Search for the cell housing the specified text and yield its (x, y) center coordinate. 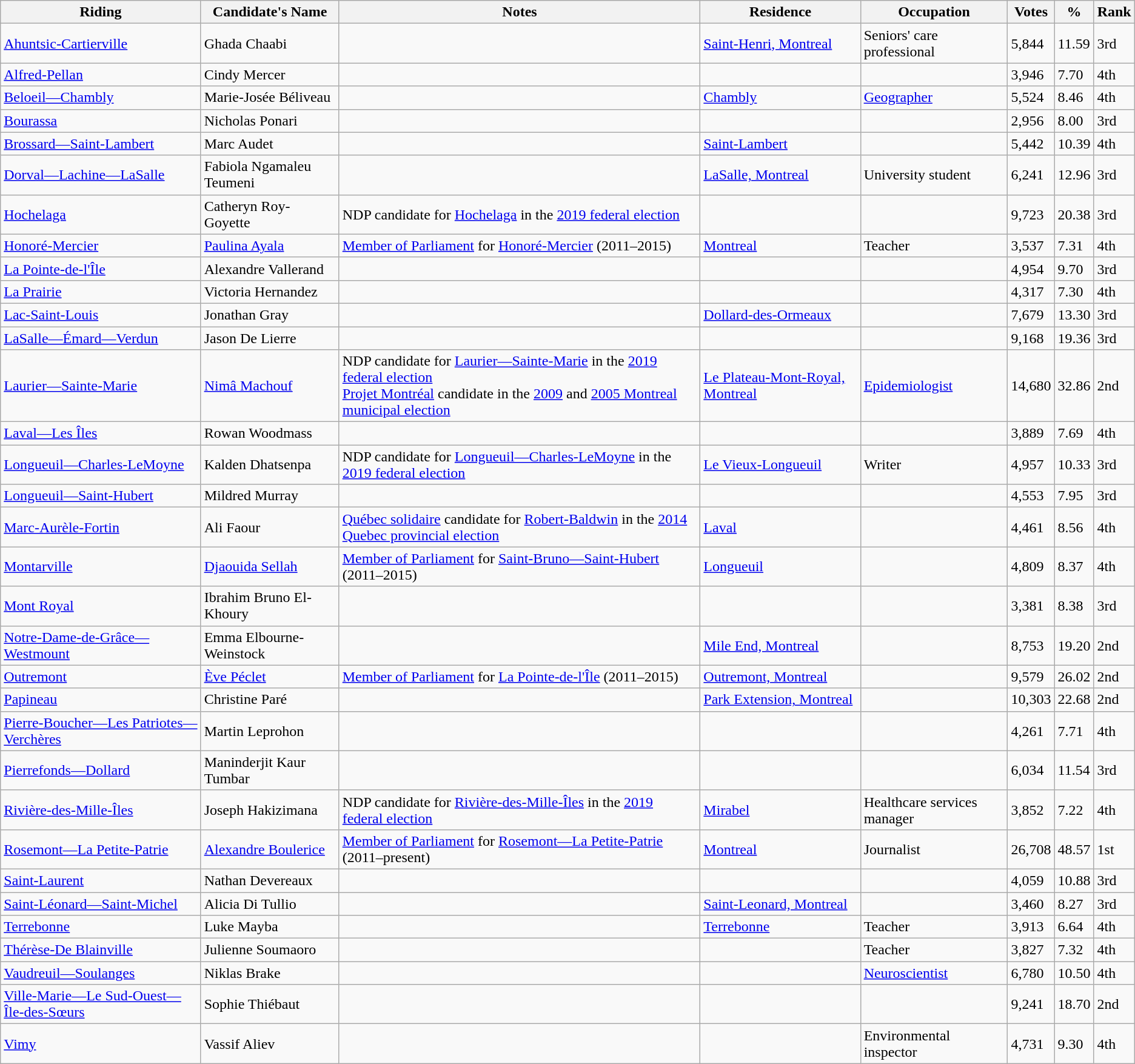
Outremont, Montreal (780, 677)
Saint-Leonard, Montreal (780, 904)
32.86 (1074, 386)
Marie-Josée Béliveau (270, 98)
NDP candidate for Hochelaga in the 2019 federal election (520, 215)
Saint-Léonard—Saint-Michel (101, 904)
3,381 (1031, 606)
Sophie Thiébaut (270, 1004)
7.31 (1074, 246)
% (1074, 12)
7.95 (1074, 496)
3,460 (1031, 904)
4,553 (1031, 496)
10.33 (1074, 464)
6,034 (1031, 770)
5,524 (1031, 98)
Saint-Lambert (780, 144)
Vaudreuil—Soulanges (101, 973)
10.39 (1074, 144)
7.32 (1074, 950)
Hochelaga (101, 215)
Niklas Brake (270, 973)
Québec solidaire candidate for Robert-Baldwin in the 2014 Quebec provincial election (520, 527)
13.30 (1074, 315)
4,957 (1031, 464)
Alicia Di Tullio (270, 904)
Ève Péclet (270, 677)
Alexandre Boulerice (270, 849)
8.37 (1074, 566)
Residence (780, 12)
19.36 (1074, 338)
Ville-Marie—Le Sud-Ouest—Île-des-Sœurs (101, 1004)
Jason De Lierre (270, 338)
9.30 (1074, 1044)
2,956 (1031, 121)
Montarville (101, 566)
19.20 (1074, 645)
Ibrahim Bruno El-Khoury (270, 606)
Ghada Chaabi (270, 44)
Emma Elbourne-Weinstock (270, 645)
Mile End, Montreal (780, 645)
Bourassa (101, 121)
Joseph Hakizimana (270, 810)
7.30 (1074, 292)
8.00 (1074, 121)
4,809 (1031, 566)
Martin Leprohon (270, 731)
Nimâ Machouf (270, 386)
Riding (101, 12)
Papineau (101, 700)
4,059 (1031, 880)
Alexandre Vallerand (270, 269)
Le Plateau-Mont-Royal, Montreal (780, 386)
NDP candidate for Rivière-des-Mille-Îles in the 2019 federal election (520, 810)
Epidemiologist (934, 386)
Pierre-Boucher—Les Patriotes—Verchères (101, 731)
Longueuil—Charles-LeMoyne (101, 464)
4,731 (1031, 1044)
3,537 (1031, 246)
Thérèse-De Blainville (101, 950)
Laval—Les Îles (101, 433)
Member of Parliament for Honoré-Mercier (2011–2015) (520, 246)
6,241 (1031, 175)
11.54 (1074, 770)
Environmental inspector (934, 1044)
Jonathan Gray (270, 315)
3,946 (1031, 75)
Le Vieux-Longueuil (780, 464)
Seniors' care professional (934, 44)
Nathan Devereaux (270, 880)
Notre-Dame-de-Grâce—Westmount (101, 645)
7.22 (1074, 810)
3,852 (1031, 810)
1st (1114, 849)
4,317 (1031, 292)
6.64 (1074, 927)
Votes (1031, 12)
Rivière-des-Mille-Îles (101, 810)
Marc-Aurèle-Fortin (101, 527)
8,753 (1031, 645)
4,954 (1031, 269)
Mirabel (780, 810)
Saint-Henri, Montreal (780, 44)
Nicholas Ponari (270, 121)
Pierrefonds—Dollard (101, 770)
11.59 (1074, 44)
Occupation (934, 12)
22.68 (1074, 700)
Honoré-Mercier (101, 246)
3,827 (1031, 950)
Alfred-Pellan (101, 75)
12.96 (1074, 175)
10.88 (1074, 880)
Chambly (780, 98)
NDP candidate for Laurier—Sainte-Marie in the 2019 federal election Projet Montréal candidate in the 2009 and 2005 Montreal municipal election (520, 386)
NDP candidate for Longueuil—Charles-LeMoyne in the 2019 federal election (520, 464)
University student (934, 175)
48.57 (1074, 849)
Neuroscientist (934, 973)
Julienne Soumaoro (270, 950)
9,168 (1031, 338)
14,680 (1031, 386)
5,442 (1031, 144)
Brossard—Saint-Lambert (101, 144)
Candidate's Name (270, 12)
Member of Parliament for Saint-Bruno—Saint-Hubert (2011–2015) (520, 566)
La Pointe-de-l'Île (101, 269)
Dollard-des-Ormeaux (780, 315)
Rosemont—La Petite-Patrie (101, 849)
Djaouida Sellah (270, 566)
Laurier—Sainte-Marie (101, 386)
26,708 (1031, 849)
Beloeil—Chambly (101, 98)
Vassif Aliev (270, 1044)
Marc Audet (270, 144)
Outremont (101, 677)
Victoria Hernandez (270, 292)
8.56 (1074, 527)
Ali Faour (270, 527)
7.71 (1074, 731)
7,679 (1031, 315)
4,261 (1031, 731)
Laval (780, 527)
Kalden Dhatsenpa (270, 464)
Saint-Laurent (101, 880)
Member of Parliament for Rosemont—La Petite-Patrie (2011–present) (520, 849)
Vimy (101, 1044)
18.70 (1074, 1004)
Journalist (934, 849)
7.70 (1074, 75)
Mildred Murray (270, 496)
Cindy Mercer (270, 75)
10,303 (1031, 700)
Rowan Woodmass (270, 433)
3,913 (1031, 927)
Notes (520, 12)
Healthcare services manager (934, 810)
7.69 (1074, 433)
LaSalle, Montreal (780, 175)
Ahuntsic-Cartierville (101, 44)
20.38 (1074, 215)
26.02 (1074, 677)
Catheryn Roy-Goyette (270, 215)
8.27 (1074, 904)
9.70 (1074, 269)
Mont Royal (101, 606)
8.46 (1074, 98)
4,461 (1031, 527)
Lac-Saint-Louis (101, 315)
Christine Paré (270, 700)
9,723 (1031, 215)
Park Extension, Montreal (780, 700)
LaSalle—Émard—Verdun (101, 338)
Luke Mayba (270, 927)
Longueuil—Saint-Hubert (101, 496)
La Prairie (101, 292)
Maninderjit Kaur Tumbar (270, 770)
Dorval—Lachine—LaSalle (101, 175)
Geographer (934, 98)
Writer (934, 464)
10.50 (1074, 973)
3,889 (1031, 433)
6,780 (1031, 973)
Member of Parliament for La Pointe-de-l'Île (2011–2015) (520, 677)
5,844 (1031, 44)
Fabiola Ngamaleu Teumeni (270, 175)
Longueuil (780, 566)
9,241 (1031, 1004)
Paulina Ayala (270, 246)
8.38 (1074, 606)
Rank (1114, 12)
9,579 (1031, 677)
